Identify which cell holds the provided text, then report its [X, Y] central coordinate. 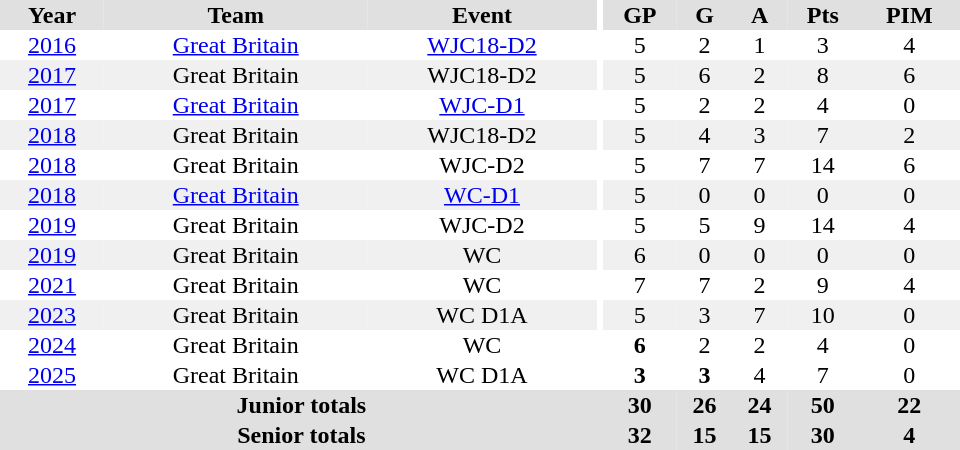
22 [910, 405]
10 [822, 315]
2016 [52, 45]
26 [704, 405]
1 [760, 45]
Pts [822, 15]
24 [760, 405]
2023 [52, 315]
8 [822, 75]
WJC-D1 [482, 105]
GP [640, 15]
PIM [910, 15]
2021 [52, 285]
50 [822, 405]
Junior totals [302, 405]
32 [640, 435]
A [760, 15]
WC-D1 [482, 195]
G [704, 15]
Senior totals [302, 435]
Team [236, 15]
Event [482, 15]
Year [52, 15]
2025 [52, 375]
2024 [52, 345]
